Find where the given text appears and provide that cell's center as (X, Y) coordinate. 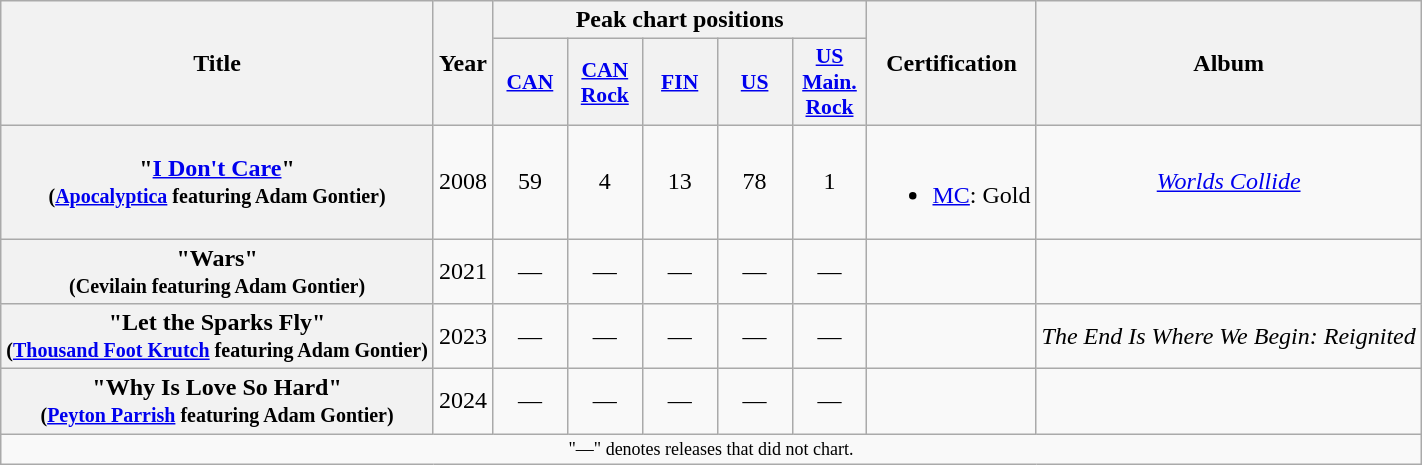
CAN (530, 82)
2024 (462, 402)
"Wars" (Cevilain featuring Adam Gontier) (218, 270)
13 (680, 182)
"I Don't Care" (Apocalyptica featuring Adam Gontier) (218, 182)
"—" denotes releases that did not chart. (711, 450)
1 (830, 182)
US (754, 82)
Year (462, 64)
78 (754, 182)
59 (530, 182)
Certification (952, 64)
"Why Is Love So Hard" (Peyton Parrish featuring Adam Gontier) (218, 402)
"Let the Sparks Fly"(Thousand Foot Krutch featuring Adam Gontier) (218, 336)
MC: Gold (952, 182)
2023 (462, 336)
FIN (680, 82)
Title (218, 64)
Worlds Collide (1228, 182)
USMain.Rock (830, 82)
2008 (462, 182)
Peak chart positions (680, 20)
The End Is Where We Begin: Reignited (1228, 336)
4 (604, 182)
2021 (462, 270)
CANRock (604, 82)
Album (1228, 64)
